Scan for the cell matching the given text and deliver its (x, y) coordinate at center. 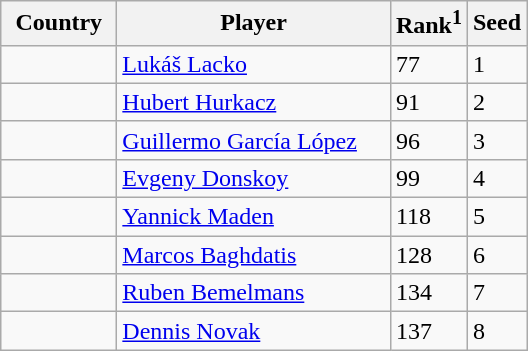
Lukáš Lacko (254, 64)
Marcos Baghdatis (254, 255)
3 (496, 140)
77 (428, 64)
2 (496, 102)
8 (496, 331)
99 (428, 178)
6 (496, 255)
4 (496, 178)
Rank1 (428, 24)
118 (428, 217)
96 (428, 140)
Hubert Hurkacz (254, 102)
Evgeny Donskoy (254, 178)
Country (59, 24)
Player (254, 24)
Ruben Bemelmans (254, 293)
5 (496, 217)
137 (428, 331)
1 (496, 64)
134 (428, 293)
Seed (496, 24)
128 (428, 255)
91 (428, 102)
7 (496, 293)
Guillermo García López (254, 140)
Yannick Maden (254, 217)
Dennis Novak (254, 331)
